Determine the (x, y) coordinate at the center of the cell enclosing the given text.  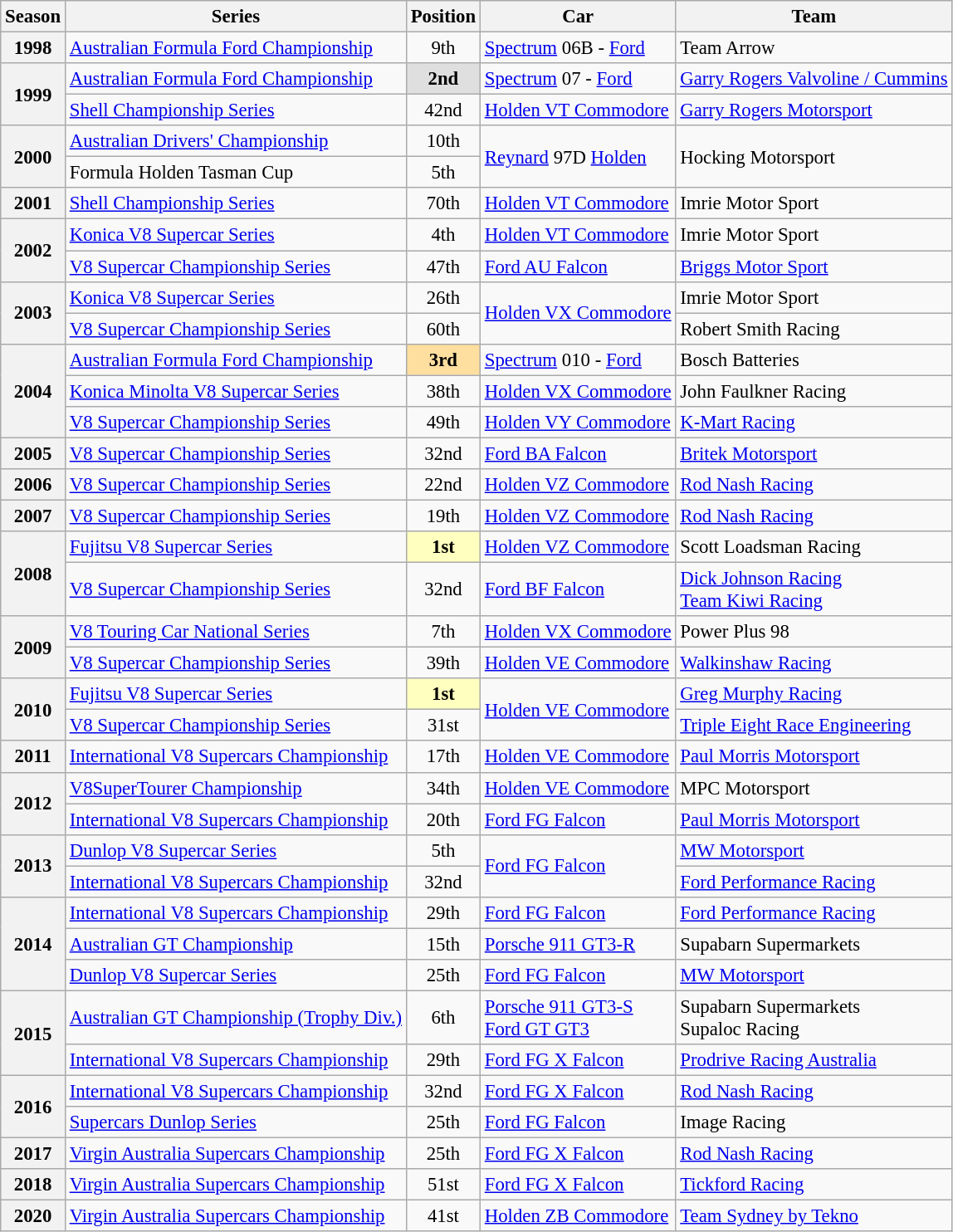
19th (443, 516)
Garry Rogers Valvoline / Cummins (814, 79)
2016 (33, 1107)
1998 (33, 48)
Robert Smith Racing (814, 329)
2005 (33, 453)
Australian GT Championship (Trophy Div.) (236, 1018)
2011 (33, 757)
Ford BA Falcon (578, 453)
9th (443, 48)
Series (236, 17)
3rd (443, 359)
6th (443, 1018)
2020 (33, 1216)
K-Mart Racing (814, 423)
2008 (33, 574)
Bosch Batteries (814, 359)
Tickford Racing (814, 1185)
2013 (33, 865)
42nd (443, 110)
Ford AU Falcon (578, 266)
10th (443, 141)
34th (443, 788)
2001 (33, 203)
20th (443, 819)
2007 (33, 516)
V8SuperTourer Championship (236, 788)
Team Sydney by Tekno (814, 1216)
2010 (33, 709)
MPC Motorsport (814, 788)
Greg Murphy Racing (814, 694)
Power Plus 98 (814, 632)
Britek Motorsport (814, 453)
John Faulkner Racing (814, 391)
2002 (33, 251)
1999 (33, 95)
26th (443, 297)
Porsche 911 GT3-SFord GT GT3 (578, 1018)
Car (578, 17)
60th (443, 329)
31st (443, 726)
7th (443, 632)
2014 (33, 945)
Spectrum 010 - Ford (578, 359)
38th (443, 391)
2017 (33, 1154)
2018 (33, 1185)
2003 (33, 312)
Dick Johnson RacingTeam Kiwi Racing (814, 589)
Triple Eight Race Engineering (814, 726)
Team (814, 17)
4th (443, 235)
Spectrum 06B - Ford (578, 48)
22nd (443, 485)
Ford BF Falcon (578, 589)
Team Arrow (814, 48)
V8 Touring Car National Series (236, 632)
2004 (33, 390)
Supercars Dunlop Series (236, 1122)
Spectrum 07 - Ford (578, 79)
Reynard 97D Holden (578, 156)
17th (443, 757)
Position (443, 17)
Garry Rogers Motorsport (814, 110)
47th (443, 266)
39th (443, 663)
Holden ZB Commodore (578, 1216)
Image Racing (814, 1122)
Formula Holden Tasman Cup (236, 173)
Prodrive Racing Australia (814, 1060)
Konica Minolta V8 Supercar Series (236, 391)
Supabarn Supermarkets (814, 944)
49th (443, 423)
Scott Loadsman Racing (814, 547)
Walkinshaw Racing (814, 663)
Supabarn SupermarketsSupaloc Racing (814, 1018)
Porsche 911 GT3-R (578, 944)
Season (33, 17)
51st (443, 1185)
Australian GT Championship (236, 944)
2015 (33, 1033)
15th (443, 944)
2000 (33, 156)
Briggs Motor Sport (814, 266)
2009 (33, 648)
2nd (443, 79)
2012 (33, 804)
2006 (33, 485)
Australian Drivers' Championship (236, 141)
Hocking Motorsport (814, 156)
41st (443, 1216)
70th (443, 203)
Holden VY Commodore (578, 423)
